Detect which cell encompasses the target text, then output its [X, Y] center coordinate. 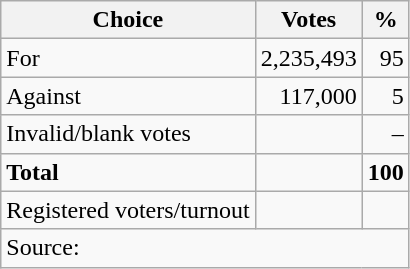
117,000 [308, 96]
95 [386, 58]
5 [386, 96]
100 [386, 172]
– [386, 134]
Against [128, 96]
Registered voters/turnout [128, 210]
Choice [128, 20]
Source: [205, 248]
Total [128, 172]
Votes [308, 20]
For [128, 58]
Invalid/blank votes [128, 134]
% [386, 20]
2,235,493 [308, 58]
